Return (x, y) of the center of cell containing provided text 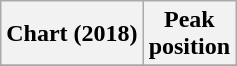
Peak position (189, 34)
Chart (2018) (72, 34)
